Pinpoint the cell where the given text exists, returning its [X, Y] midpoint coordinate. 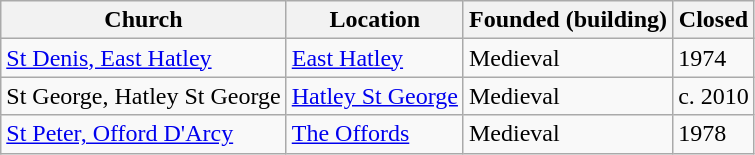
St Denis, East Hatley [144, 58]
St George, Hatley St George [144, 96]
c. 2010 [714, 96]
Hatley St George [374, 96]
1974 [714, 58]
Church [144, 20]
East Hatley [374, 58]
1978 [714, 134]
The Offords [374, 134]
St Peter, Offord D'Arcy [144, 134]
Founded (building) [568, 20]
Closed [714, 20]
Location [374, 20]
